Scan for the cell matching the given text and deliver its (x, y) coordinate at center. 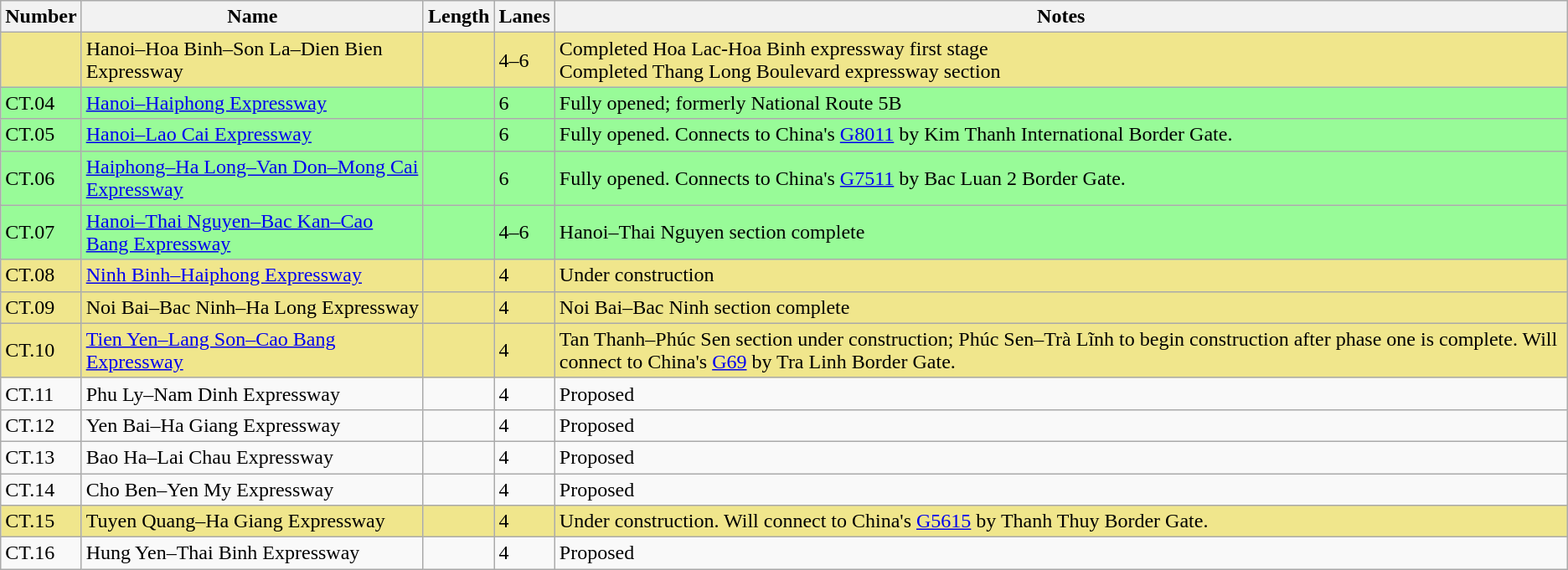
Noi Bai–Bac Ninh section complete (1060, 307)
CT.09 (41, 307)
Hung Yen–Thai Binh Expressway (252, 553)
Yen Bai–Ha Giang Expressway (252, 425)
CT.11 (41, 393)
Notes (1060, 17)
Fully opened. Connects to China's G8011 by Kim Thanh International Border Gate. (1060, 135)
CT.08 (41, 275)
Number (41, 17)
Completed Hoa Lac-Hoa Binh expressway first stageCompleted Thang Long Boulevard expressway section (1060, 60)
Bao Ha–Lai Chau Expressway (252, 457)
CT.07 (41, 233)
Cho Ben–Yen My Expressway (252, 490)
CT.04 (41, 103)
CT.14 (41, 490)
Fully opened; formerly National Route 5B (1060, 103)
Hanoi–Lao Cai Expressway (252, 135)
Length (458, 17)
Tuyen Quang–Ha Giang Expressway (252, 521)
CT.10 (41, 350)
CT.16 (41, 553)
Hanoi–Thai Nguyen section complete (1060, 233)
CT.13 (41, 457)
Under construction (1060, 275)
Hanoi–Thai Nguyen–Bac Kan–Cao Bang Expressway (252, 233)
CT.15 (41, 521)
Lanes (524, 17)
Haiphong–Ha Long–Van Don–Mong Cai Expressway (252, 177)
Under construction. Will connect to China's G5615 by Thanh Thuy Border Gate. (1060, 521)
Ninh Binh–Haiphong Expressway (252, 275)
Name (252, 17)
CT.06 (41, 177)
CT.12 (41, 425)
CT.05 (41, 135)
Hanoi–Haiphong Expressway (252, 103)
Noi Bai–Bac Ninh–Ha Long Expressway (252, 307)
Fully opened. Connects to China's G7511 by Bac Luan 2 Border Gate. (1060, 177)
Tien Yen–Lang Son–Cao Bang Expressway (252, 350)
Hanoi–Hoa Binh–Son La–Dien Bien Expressway (252, 60)
Phu Ly–Nam Dinh Expressway (252, 393)
